Scan for the cell matching the given text and deliver its [x, y] coordinate at center. 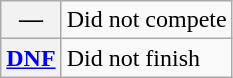
Did not compete [146, 20]
Did not finish [146, 58]
— [31, 20]
DNF [31, 58]
